For the text-containing cell, return its midpoint in [x, y] coordinate format. 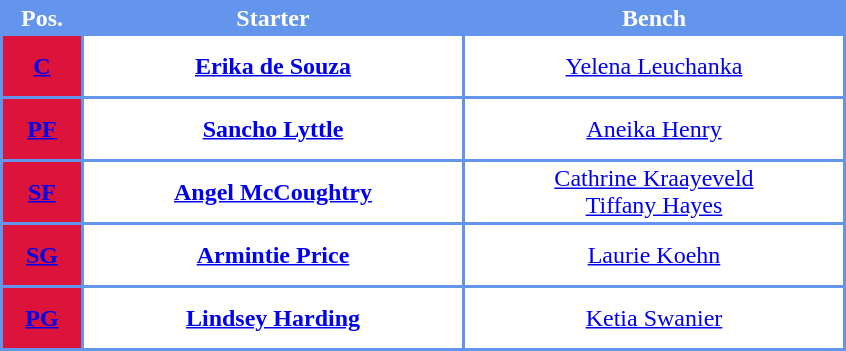
SG [42, 255]
SF [42, 192]
C [42, 66]
Lindsey Harding [273, 318]
Bench [654, 18]
Angel McCoughtry [273, 192]
Pos. [42, 18]
Aneika Henry [654, 129]
Yelena Leuchanka [654, 66]
PG [42, 318]
Ketia Swanier [654, 318]
Erika de Souza [273, 66]
Laurie Koehn [654, 255]
Starter [273, 18]
Sancho Lyttle [273, 129]
Armintie Price [273, 255]
PF [42, 129]
Cathrine KraayeveldTiffany Hayes [654, 192]
